Scan for the cell matching the given text and deliver its (X, Y) coordinate at center. 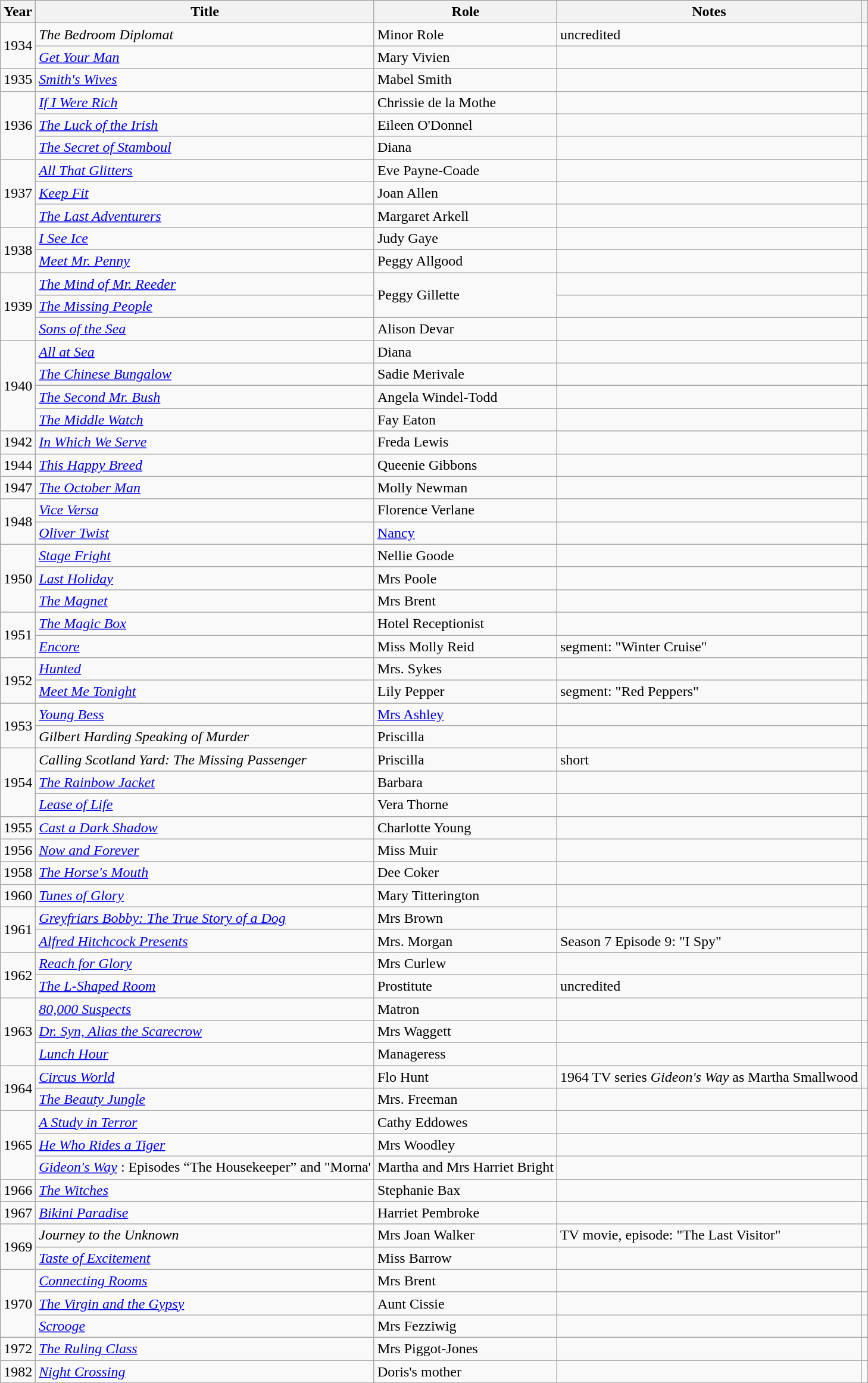
Calling Scotland Yard: The Missing Passenger (205, 760)
The Magnet (205, 601)
Miss Molly Reid (466, 646)
Lily Pepper (466, 692)
1953 (18, 726)
1938 (18, 249)
TV movie, episode: "The Last Visitor" (708, 1235)
The L-Shaped Room (205, 986)
Vera Thorne (466, 805)
1950 (18, 578)
Mrs Piggot-Jones (466, 1348)
1963 (18, 1032)
Oliver Twist (205, 533)
80,000 Suspects (205, 1009)
The Magic Box (205, 623)
Molly Newman (466, 488)
Freda Lewis (466, 442)
Mrs. Freeman (466, 1100)
1934 (18, 46)
Martha and Mrs Harriet Bright (466, 1167)
Eileen O'Donnel (466, 125)
1964 (18, 1088)
1955 (18, 828)
Smith's Wives (205, 80)
Aunt Cissie (466, 1303)
Title (205, 12)
Bikini Paradise (205, 1213)
1960 (18, 895)
If I Were Rich (205, 102)
The Second Mr. Bush (205, 397)
Gideon's Way : Episodes “The Housekeeper” and "Morna' (205, 1167)
Mabel Smith (466, 80)
Florence Verlane (466, 510)
This Happy Breed (205, 465)
Sadie Merivale (466, 374)
In Which We Serve (205, 442)
The Chinese Bungalow (205, 374)
Dee Coker (466, 873)
Taste of Excitement (205, 1258)
Mrs Joan Walker (466, 1235)
Dr. Syn, Alias the Scarecrow (205, 1032)
The Witches (205, 1190)
Night Crossing (205, 1371)
1954 (18, 782)
segment: "Winter Cruise" (708, 646)
Last Holiday (205, 578)
Vice Versa (205, 510)
Mrs Curlew (466, 963)
The Rainbow Jacket (205, 782)
1962 (18, 975)
1970 (18, 1303)
Barbara (466, 782)
Miss Muir (466, 850)
1951 (18, 635)
Chrissie de la Mothe (466, 102)
1952 (18, 680)
Gilbert Harding Speaking of Murder (205, 737)
All That Glitters (205, 170)
The Virgin and the Gypsy (205, 1303)
1964 TV series Gideon's Way as Martha Smallwood (708, 1077)
Lease of Life (205, 805)
Mrs. Morgan (466, 941)
Meet Mr. Penny (205, 261)
Manageress (466, 1054)
1935 (18, 80)
Angela Windel-Todd (466, 397)
Minor Role (466, 35)
The Bedroom Diplomat (205, 35)
1937 (18, 193)
Now and Forever (205, 850)
Meet Me Tonight (205, 692)
The Mind of Mr. Reeder (205, 284)
Eve Payne-Coade (466, 170)
Mrs Fezziwig (466, 1326)
Mrs. Sykes (466, 669)
Greyfriars Bobby: The True Story of a Dog (205, 918)
Encore (205, 646)
The Missing People (205, 307)
Nancy (466, 533)
1982 (18, 1371)
Mary Titterington (466, 895)
1972 (18, 1348)
Cathy Eddowes (466, 1122)
Flo Hunt (466, 1077)
Mrs Ashley (466, 714)
The Ruling Class (205, 1348)
segment: "Red Peppers" (708, 692)
Matron (466, 1009)
Fay Eaton (466, 420)
Get Your Man (205, 57)
Joan Allen (466, 193)
Mrs Waggett (466, 1032)
Tunes of Glory (205, 895)
1969 (18, 1247)
Judy Gaye (466, 238)
1961 (18, 929)
Charlotte Young (466, 828)
Year (18, 12)
Hotel Receptionist (466, 623)
1947 (18, 488)
I See Ice (205, 238)
Lunch Hour (205, 1054)
1939 (18, 307)
1944 (18, 465)
Mrs Poole (466, 578)
A Study in Terror (205, 1122)
Keep Fit (205, 193)
Hunted (205, 669)
Alfred Hitchcock Presents (205, 941)
The Middle Watch (205, 420)
short (708, 760)
He Who Rides a Tiger (205, 1145)
The Secret of Stamboul (205, 148)
Journey to the Unknown (205, 1235)
Scrooge (205, 1326)
1966 (18, 1190)
Role (466, 12)
The Horse's Mouth (205, 873)
The Luck of the Irish (205, 125)
Circus World (205, 1077)
The Beauty Jungle (205, 1100)
Harriet Pembroke (466, 1213)
Margaret Arkell (466, 216)
Nellie Goode (466, 555)
Doris's mother (466, 1371)
1956 (18, 850)
All at Sea (205, 352)
Young Bess (205, 714)
Sons of the Sea (205, 329)
1965 (18, 1145)
Notes (708, 12)
The Last Adventurers (205, 216)
Stage Fright (205, 555)
Connecting Rooms (205, 1281)
Peggy Gillette (466, 295)
Mrs Woodley (466, 1145)
Mary Vivien (466, 57)
Prostitute (466, 986)
Stephanie Bax (466, 1190)
1942 (18, 442)
1940 (18, 386)
Cast a Dark Shadow (205, 828)
Mrs Brown (466, 918)
Queenie Gibbons (466, 465)
Alison Devar (466, 329)
1958 (18, 873)
Season 7 Episode 9: "I Spy" (708, 941)
1967 (18, 1213)
Reach for Glory (205, 963)
Peggy Allgood (466, 261)
The October Man (205, 488)
1936 (18, 125)
1948 (18, 522)
Miss Barrow (466, 1258)
